Extract the (X, Y) coordinate from the center of the cell holding the provided text.  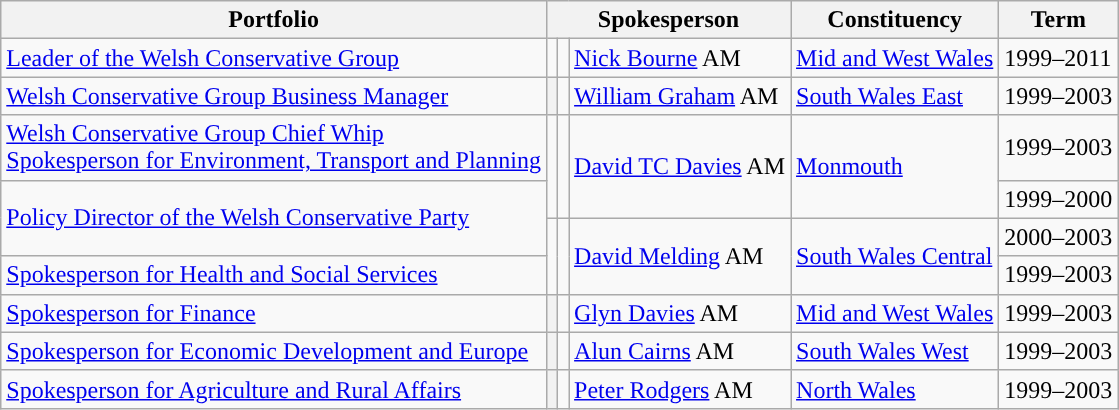
1999–2000 (1058, 199)
Policy Director of the Welsh Conservative Party (274, 218)
David Melding AM (680, 256)
Alun Cairns AM (680, 351)
David TC Davies AM (680, 166)
North Wales (895, 389)
Spokesperson for Health and Social Services (274, 275)
South Wales West (895, 351)
Monmouth (895, 166)
Peter Rodgers AM (680, 389)
Spokesperson for Economic Development and Europe (274, 351)
Spokesperson for Finance (274, 313)
William Graham AM (680, 96)
South Wales East (895, 96)
South Wales Central (895, 256)
Spokesperson (668, 20)
Portfolio (274, 20)
Constituency (895, 20)
Spokesperson for Agriculture and Rural Affairs (274, 389)
Welsh Conservative Group Business Manager (274, 96)
Glyn Davies AM (680, 313)
Leader of the Welsh Conservative Group (274, 58)
1999–2011 (1058, 58)
2000–2003 (1058, 237)
Nick Bourne AM (680, 58)
Term (1058, 20)
Welsh Conservative Group Chief WhipSpokesperson for Environment, Transport and Planning (274, 148)
